For the text-containing cell, return its midpoint in (x, y) coordinate format. 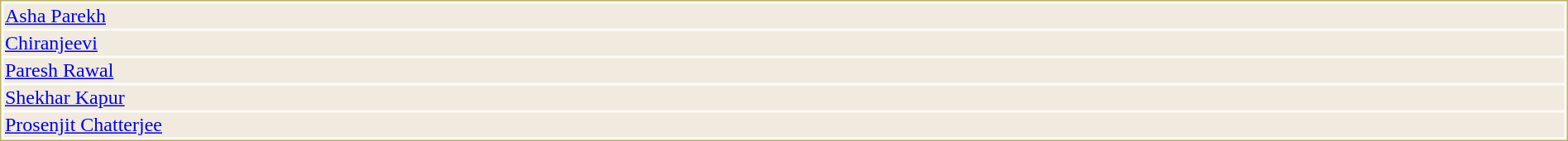
Asha Parekh (784, 16)
Paresh Rawal (784, 70)
Prosenjit Chatterjee (784, 125)
Chiranjeevi (784, 44)
Shekhar Kapur (784, 98)
